Return (X, Y) of the center of cell containing provided text 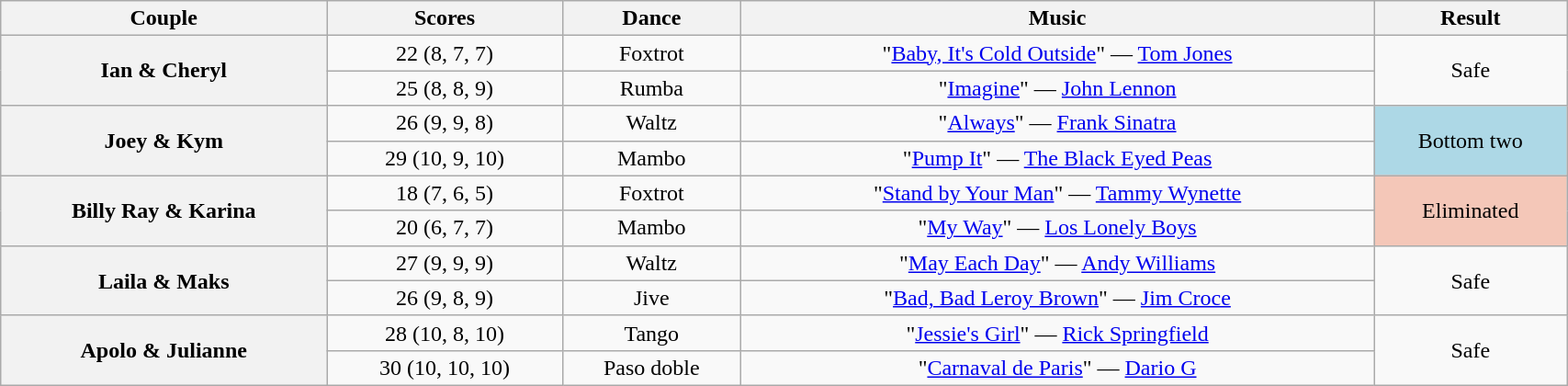
Dance (651, 18)
Billy Ray & Karina (164, 210)
Paso doble (651, 368)
Ian & Cheryl (164, 71)
"My Way" — Los Lonely Boys (1057, 228)
26 (9, 9, 8) (445, 123)
"Jessie's Girl" — Rick Springfield (1057, 333)
"Baby, It's Cold Outside" — Tom Jones (1057, 53)
Jive (651, 298)
18 (7, 6, 5) (445, 193)
"Carnaval de Paris" — Dario G (1057, 368)
Bottom two (1471, 141)
"Bad, Bad Leroy Brown" — Jim Croce (1057, 298)
28 (10, 8, 10) (445, 333)
30 (10, 10, 10) (445, 368)
Laila & Maks (164, 280)
"Always" — Frank Sinatra (1057, 123)
22 (8, 7, 7) (445, 53)
Eliminated (1471, 210)
Scores (445, 18)
26 (9, 8, 9) (445, 298)
Tango (651, 333)
Result (1471, 18)
"Pump It" — The Black Eyed Peas (1057, 158)
Rumba (651, 88)
29 (10, 9, 10) (445, 158)
Joey & Kym (164, 141)
"May Each Day" — Andy Williams (1057, 263)
25 (8, 8, 9) (445, 88)
Couple (164, 18)
20 (6, 7, 7) (445, 228)
"Imagine" — John Lennon (1057, 88)
Apolo & Julianne (164, 350)
"Stand by Your Man" — Tammy Wynette (1057, 193)
27 (9, 9, 9) (445, 263)
Music (1057, 18)
